For the text-containing cell, return its midpoint in (x, y) coordinate format. 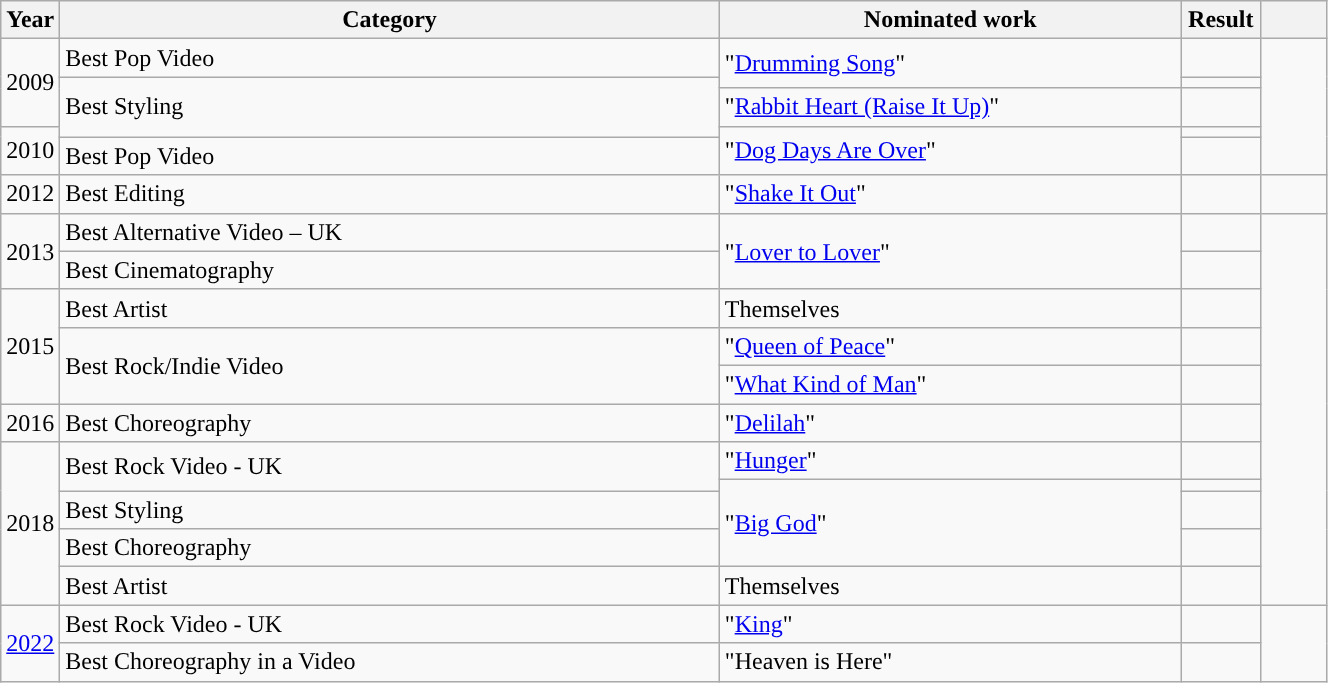
2018 (30, 524)
"King" (950, 624)
"Delilah" (950, 423)
Result (1221, 20)
"Queen of Peace" (950, 346)
"Shake It Out" (950, 194)
"Drumming Song" (950, 64)
2013 (30, 251)
Best Rock/Indie Video (390, 365)
2022 (30, 643)
2015 (30, 346)
Best Cinematography (390, 270)
"Dog Days Are Over" (950, 150)
2012 (30, 194)
"Hunger" (950, 461)
2009 (30, 82)
Best Alternative Video – UK (390, 232)
Best Editing (390, 194)
Category (390, 20)
"Rabbit Heart (Raise It Up)" (950, 107)
"Big God" (950, 524)
"What Kind of Man" (950, 384)
2016 (30, 423)
Best Choreography in a Video (390, 662)
Year (30, 20)
"Lover to Lover" (950, 251)
"Heaven is Here" (950, 662)
Nominated work (950, 20)
2010 (30, 150)
